Search for the cell housing the specified text and yield its (x, y) center coordinate. 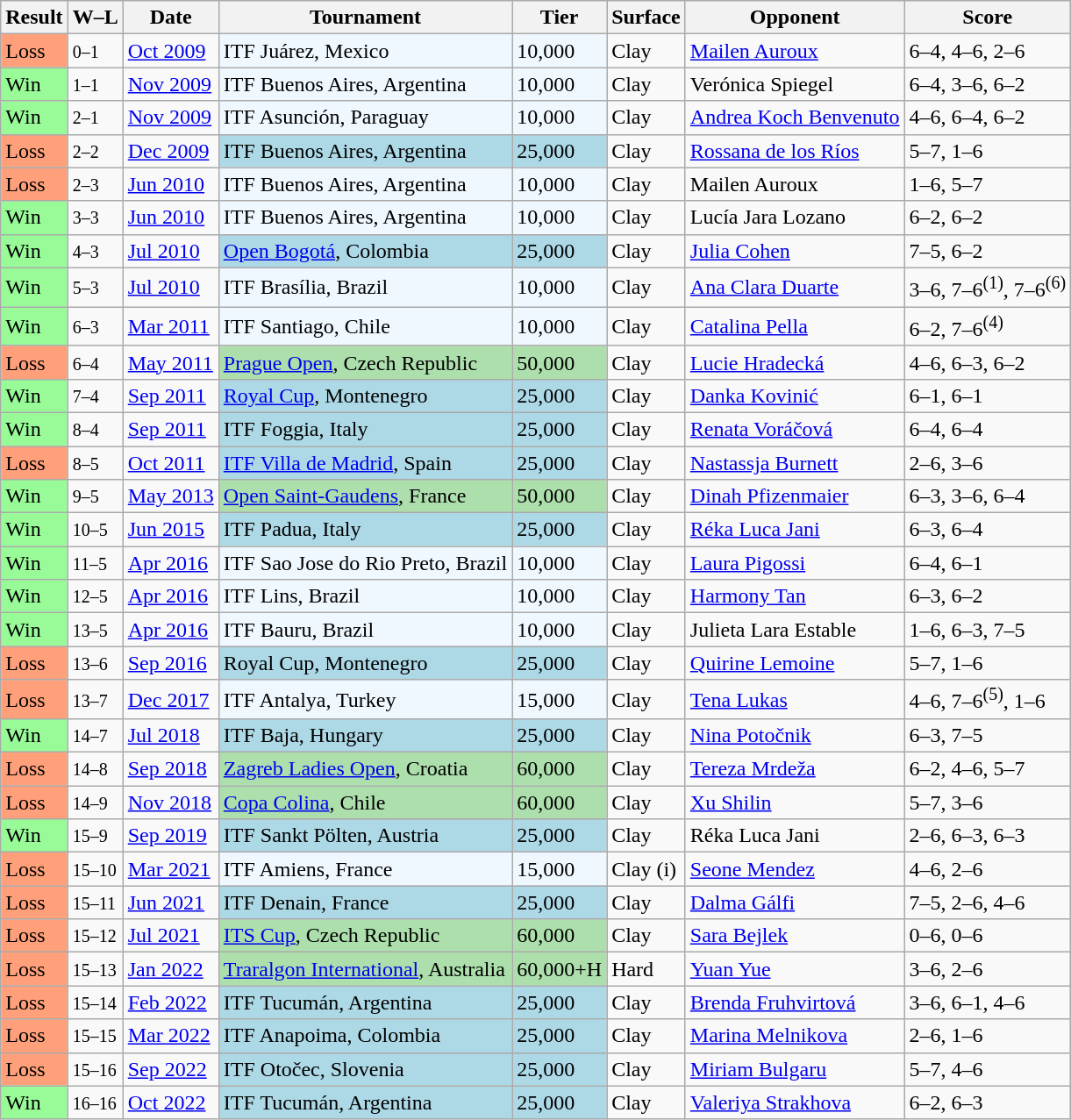
Date (170, 18)
ITF Denain, France (365, 902)
Clay (i) (646, 869)
6–2, 4–6, 5–7 (988, 769)
ITF Lins, Brazil (365, 596)
Sep 2018 (170, 769)
Tereza Mrdeža (795, 769)
2–6, 1–6 (988, 1036)
Catalina Pella (795, 326)
ITF Baja, Hungary (365, 736)
14–8 (95, 769)
9–5 (95, 496)
2–1 (95, 118)
Lucía Jara Lozano (795, 218)
60,000+H (560, 969)
6–4, 3–6, 6–2 (988, 84)
Mar 2021 (170, 869)
15–15 (95, 1036)
13–7 (95, 700)
6–3, 6–2 (988, 596)
May 2011 (170, 362)
2–3 (95, 184)
Score (988, 18)
3–6, 7–6(1), 7–6(6) (988, 288)
6–3, 6–4 (988, 530)
11–5 (95, 563)
ITF Sao Jose do Rio Preto, Brazil (365, 563)
1–1 (95, 84)
Laura Pigossi (795, 563)
Open Bogotá, Colombia (365, 251)
15–13 (95, 969)
3–3 (95, 218)
Dec 2009 (170, 151)
Oct 2009 (170, 51)
15–10 (95, 869)
ITF Amiens, France (365, 869)
12–5 (95, 596)
Jul 2018 (170, 736)
Andrea Koch Benvenuto (795, 118)
ITF Anapoima, Colombia (365, 1036)
6–4, 6–4 (988, 429)
ITF Santiago, Chile (365, 326)
1–6, 5–7 (988, 184)
Valeriya Strakhova (795, 1102)
3–6, 6–1, 4–6 (988, 1002)
15–11 (95, 902)
ITF Antalya, Turkey (365, 700)
Seone Mendez (795, 869)
6–4, 6–1 (988, 563)
6–3, 7–5 (988, 736)
Jan 2022 (170, 969)
Oct 2022 (170, 1102)
Tena Lukas (795, 700)
Jul 2021 (170, 936)
15–12 (95, 936)
Ana Clara Duarte (795, 288)
1–6, 6–3, 7–5 (988, 630)
Danka Kovinić (795, 396)
16–16 (95, 1102)
5–7, 4–6 (988, 1069)
3–6, 2–6 (988, 969)
Dinah Pfizenmaier (795, 496)
Mar 2011 (170, 326)
Julieta Lara Estable (795, 630)
Xu Shilin (795, 803)
Renata Voráčová (795, 429)
6–3, 3–6, 6–4 (988, 496)
2–6, 6–3, 6–3 (988, 836)
Open Saint-Gaudens, France (365, 496)
ITF Juárez, Mexico (365, 51)
10–5 (95, 530)
ITF Villa de Madrid, Spain (365, 463)
Nina Potočnik (795, 736)
8–5 (95, 463)
Mar 2022 (170, 1036)
Copa Colina, Chile (365, 803)
0–1 (95, 51)
14–9 (95, 803)
8–4 (95, 429)
15–16 (95, 1069)
4–6, 2–6 (988, 869)
6–2, 6–2 (988, 218)
ITF Brasília, Brazil (365, 288)
4–6, 6–4, 6–2 (988, 118)
6–1, 6–1 (988, 396)
4–3 (95, 251)
13–6 (95, 663)
5–7, 3–6 (988, 803)
May 2013 (170, 496)
7–5, 6–2 (988, 251)
Zagreb Ladies Open, Croatia (365, 769)
6–4, 4–6, 2–6 (988, 51)
Jun 2021 (170, 902)
Harmony Tan (795, 596)
15–9 (95, 836)
Miriam Bulgaru (795, 1069)
0–6, 0–6 (988, 936)
14–7 (95, 736)
Yuan Yue (795, 969)
Tier (560, 18)
13–5 (95, 630)
Traralgon International, Australia (365, 969)
Nastassja Burnett (795, 463)
Opponent (795, 18)
Nov 2018 (170, 803)
Prague Open, Czech Republic (365, 362)
ITF Otočec, Slovenia (365, 1069)
6–2, 6–3 (988, 1102)
Sep 2022 (170, 1069)
Sep 2016 (170, 663)
ITF Sankt Pölten, Austria (365, 836)
Jun 2015 (170, 530)
ITS Cup, Czech Republic (365, 936)
ITF Bauru, Brazil (365, 630)
Julia Cohen (795, 251)
6–3 (95, 326)
Hard (646, 969)
4–6, 6–3, 6–2 (988, 362)
Surface (646, 18)
Brenda Fruhvirtová (795, 1002)
6–2, 7–6(4) (988, 326)
Tournament (365, 18)
ITF Padua, Italy (365, 530)
ITF Foggia, Italy (365, 429)
Marina Melnikova (795, 1036)
Dec 2017 (170, 700)
2–2 (95, 151)
5–3 (95, 288)
Lucie Hradecká (795, 362)
15–14 (95, 1002)
Quirine Lemoine (795, 663)
6–4 (95, 362)
4–6, 7–6(5), 1–6 (988, 700)
ITF Asunción, Paraguay (365, 118)
W–L (95, 18)
Sara Bejlek (795, 936)
Rossana de los Ríos (795, 151)
2–6, 3–6 (988, 463)
Dalma Gálfi (795, 902)
7–4 (95, 396)
Feb 2022 (170, 1002)
Sep 2019 (170, 836)
7–5, 2–6, 4–6 (988, 902)
Oct 2011 (170, 463)
Verónica Spiegel (795, 84)
Result (34, 18)
